Capture the cell that displays the provided text and extract its (x, y) central coordinate. 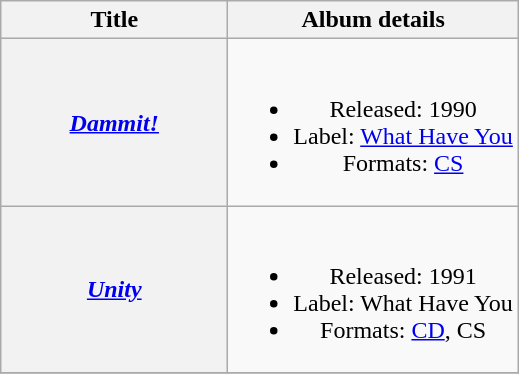
Unity (114, 290)
Dammit! (114, 122)
Album details (374, 20)
Released: 1991Label: What Have YouFormats: CD, CS (374, 290)
Released: 1990Label: What Have YouFormats: CS (374, 122)
Title (114, 20)
